Find where the given text appears and provide that cell's center as [X, Y] coordinate. 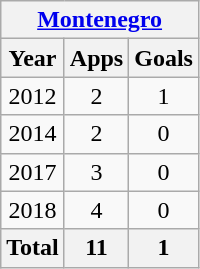
4 [96, 210]
2017 [33, 172]
2012 [33, 96]
2018 [33, 210]
Apps [96, 58]
3 [96, 172]
Year [33, 58]
2014 [33, 134]
Montenegro [100, 20]
Total [33, 248]
11 [96, 248]
Goals [164, 58]
